Return the [X, Y] coordinate for the center point of the cell that contains the specified text.  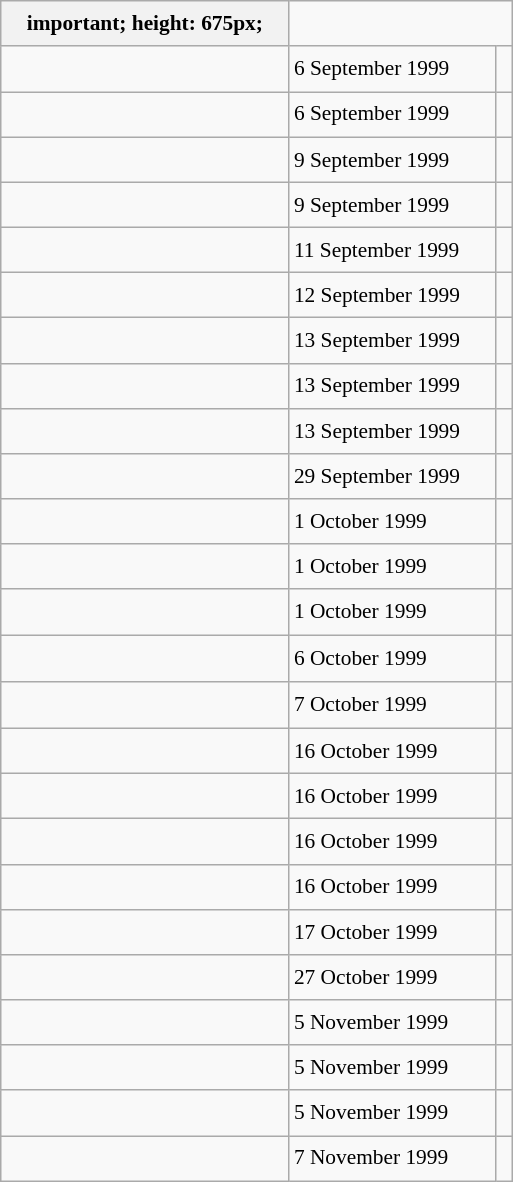
important; height: 675px; [145, 24]
12 September 1999 [392, 296]
7 October 1999 [392, 704]
27 October 1999 [392, 978]
11 September 1999 [392, 250]
6 October 1999 [392, 658]
17 October 1999 [392, 932]
29 September 1999 [392, 476]
7 November 1999 [392, 1158]
